Search for the cell housing the specified text and yield its (x, y) center coordinate. 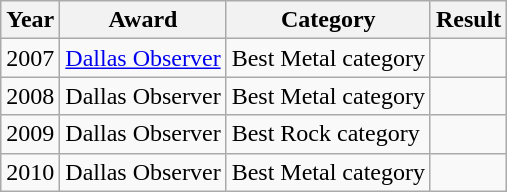
Award (143, 20)
Category (328, 20)
Best Rock category (328, 134)
2008 (30, 96)
Result (468, 20)
2009 (30, 134)
2010 (30, 172)
Year (30, 20)
2007 (30, 58)
